Search for the cell housing the specified text and yield its [x, y] center coordinate. 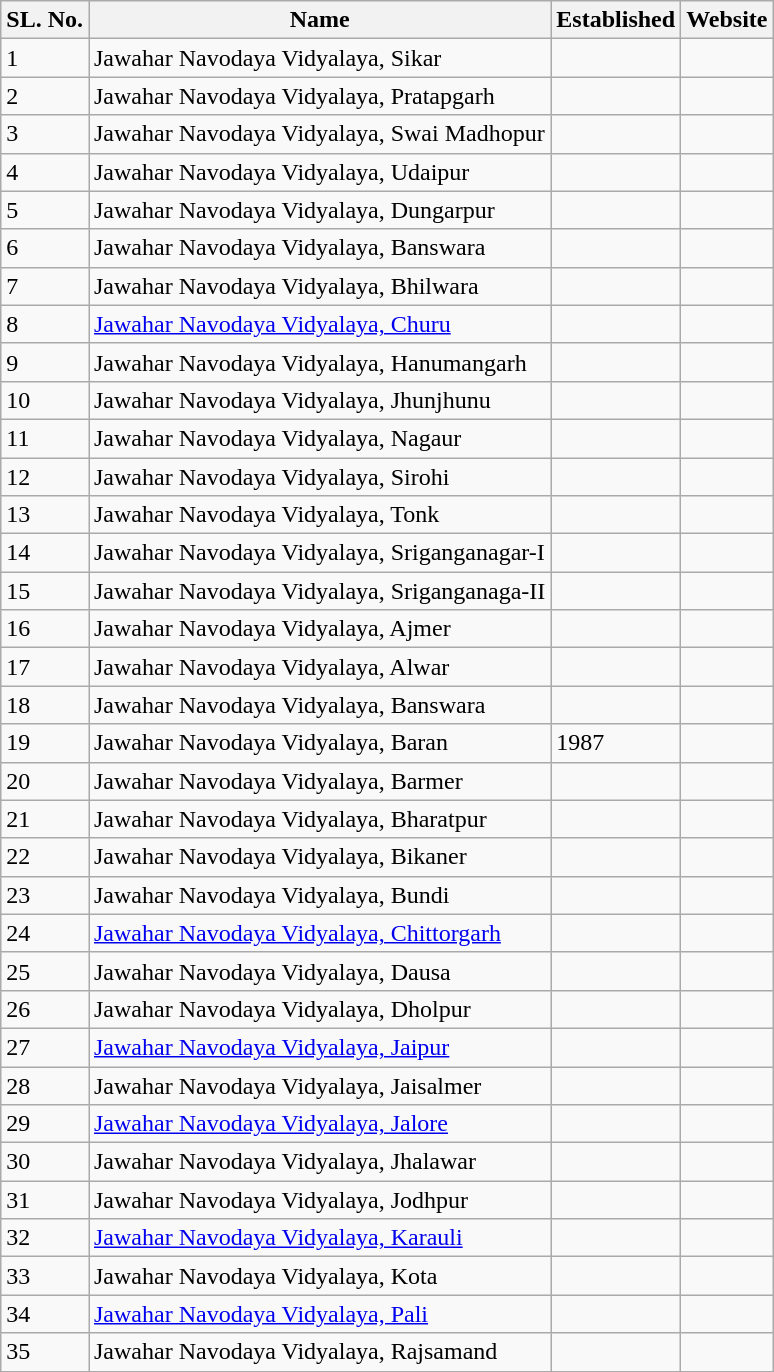
Jawahar Navodaya Vidyalaya, Jhalawar [319, 1162]
7 [45, 286]
1 [45, 58]
Jawahar Navodaya Vidyalaya, Pratapgarh [319, 96]
Jawahar Navodaya Vidyalaya, Bundi [319, 895]
Jawahar Navodaya Vidyalaya, Bharatpur [319, 819]
35 [45, 1352]
Jawahar Navodaya Vidyalaya, Jhunjhunu [319, 400]
10 [45, 400]
Jawahar Navodaya Vidyalaya, Udaipur [319, 172]
17 [45, 667]
Jawahar Navodaya Vidyalaya, Ajmer [319, 629]
18 [45, 705]
21 [45, 819]
13 [45, 515]
Jawahar Navodaya Vidyalaya, Jodhpur [319, 1200]
25 [45, 971]
Jawahar Navodaya Vidyalaya, Sriganganagar-I [319, 553]
22 [45, 857]
1987 [616, 743]
20 [45, 781]
27 [45, 1047]
Jawahar Navodaya Vidyalaya, Kota [319, 1276]
Jawahar Navodaya Vidyalaya, Sirohi [319, 477]
Jawahar Navodaya Vidyalaya, Hanumangarh [319, 362]
32 [45, 1238]
16 [45, 629]
28 [45, 1085]
Established [616, 20]
Jawahar Navodaya Vidyalaya, Bikaner [319, 857]
3 [45, 134]
Jawahar Navodaya Vidyalaya, Karauli [319, 1238]
Jawahar Navodaya Vidyalaya, Bhilwara [319, 286]
34 [45, 1314]
23 [45, 895]
Website [727, 20]
Jawahar Navodaya Vidyalaya, Jalore [319, 1124]
33 [45, 1276]
Jawahar Navodaya Vidyalaya, Jaisalmer [319, 1085]
Jawahar Navodaya Vidyalaya, Dungarpur [319, 210]
29 [45, 1124]
Jawahar Navodaya Vidyalaya, Tonk [319, 515]
24 [45, 933]
26 [45, 1009]
31 [45, 1200]
Jawahar Navodaya Vidyalaya, Rajsamand [319, 1352]
5 [45, 210]
Jawahar Navodaya Vidyalaya, Chittorgarh [319, 933]
Jawahar Navodaya Vidyalaya, Barmer [319, 781]
14 [45, 553]
19 [45, 743]
Jawahar Navodaya Vidyalaya, Dausa [319, 971]
30 [45, 1162]
Jawahar Navodaya Vidyalaya, Churu [319, 324]
Jawahar Navodaya Vidyalaya, Sriganganaga-II [319, 591]
Jawahar Navodaya Vidyalaya, Sikar [319, 58]
Jawahar Navodaya Vidyalaya, Dholpur [319, 1009]
2 [45, 96]
Jawahar Navodaya Vidyalaya, Jaipur [319, 1047]
12 [45, 477]
Name [319, 20]
9 [45, 362]
8 [45, 324]
6 [45, 248]
15 [45, 591]
SL. No. [45, 20]
Jawahar Navodaya Vidyalaya, Baran [319, 743]
Jawahar Navodaya Vidyalaya, Alwar [319, 667]
Jawahar Navodaya Vidyalaya, Swai Madhopur [319, 134]
Jawahar Navodaya Vidyalaya, Nagaur [319, 438]
11 [45, 438]
4 [45, 172]
Jawahar Navodaya Vidyalaya, Pali [319, 1314]
